Search for the cell housing the specified text and yield its (x, y) center coordinate. 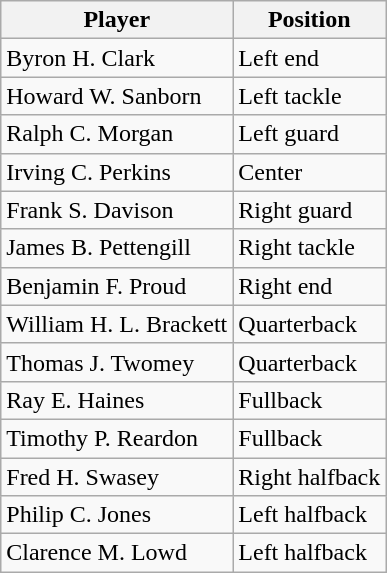
Byron H. Clark (117, 58)
James B. Pettengill (117, 248)
Frank S. Davison (117, 210)
Position (310, 20)
Center (310, 172)
Right halfback (310, 477)
Left end (310, 58)
Howard W. Sanborn (117, 96)
William H. L. Brackett (117, 324)
Philip C. Jones (117, 515)
Right guard (310, 210)
Left guard (310, 134)
Right end (310, 286)
Ray E. Haines (117, 400)
Right tackle (310, 248)
Benjamin F. Proud (117, 286)
Left tackle (310, 96)
Thomas J. Twomey (117, 362)
Ralph C. Morgan (117, 134)
Fred H. Swasey (117, 477)
Irving C. Perkins (117, 172)
Clarence M. Lowd (117, 553)
Player (117, 20)
Timothy P. Reardon (117, 438)
